Find where the given text appears and provide that cell's center as [x, y] coordinate. 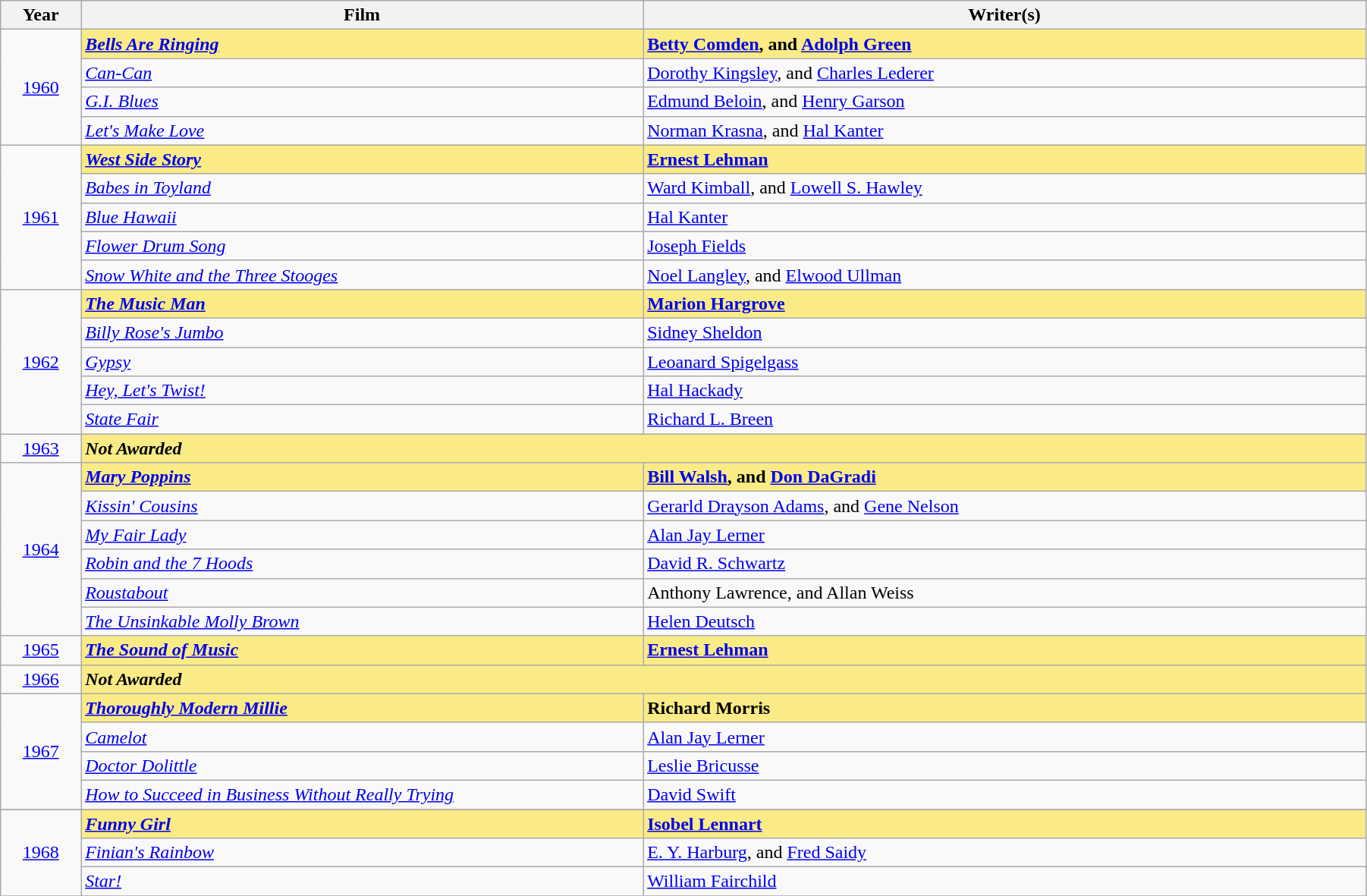
Writer(s) [1004, 15]
1967 [41, 751]
William Fairchild [1004, 882]
Richard Morris [1004, 708]
1960 [41, 87]
Betty Comden, and Adolph Green [1004, 44]
Can-Can [363, 73]
1966 [41, 679]
1965 [41, 650]
Richard L. Breen [1004, 420]
Snow White and the Three Stooges [363, 275]
The Sound of Music [363, 650]
1963 [41, 448]
Helen Deutsch [1004, 621]
1964 [41, 549]
Funny Girl [363, 823]
Flower Drum Song [363, 246]
Doctor Dolittle [363, 766]
1962 [41, 361]
Isobel Lennart [1004, 823]
Dorothy Kingsley, and Charles Lederer [1004, 73]
Finian's Rainbow [363, 853]
Kissin' Cousins [363, 506]
David R. Schwartz [1004, 564]
Bill Walsh, and Don DaGradi [1004, 477]
Edmund Beloin, and Henry Garson [1004, 102]
West Side Story [363, 159]
Star! [363, 882]
Gypsy [363, 362]
Ward Kimball, and Lowell S. Hawley [1004, 188]
State Fair [363, 420]
The Music Man [363, 303]
Robin and the 7 Hoods [363, 564]
Camelot [363, 737]
Blue Hawaii [363, 217]
Film [363, 15]
Leoanard Spigelgass [1004, 362]
Billy Rose's Jumbo [363, 332]
Leslie Bricusse [1004, 766]
Gerarld Drayson Adams, and Gene Nelson [1004, 506]
Anthony Lawrence, and Allan Weiss [1004, 593]
G.I. Blues [363, 102]
Mary Poppins [363, 477]
Joseph Fields [1004, 246]
1961 [41, 217]
My Fair Lady [363, 535]
E. Y. Harburg, and Fred Saidy [1004, 853]
Sidney Sheldon [1004, 332]
Hal Kanter [1004, 217]
Hal Hackady [1004, 391]
How to Succeed in Business Without Really Trying [363, 794]
Let's Make Love [363, 130]
Babes in Toyland [363, 188]
Marion Hargrove [1004, 303]
Roustabout [363, 593]
Norman Krasna, and Hal Kanter [1004, 130]
Noel Langley, and Elwood Ullman [1004, 275]
Thoroughly Modern Millie [363, 708]
1968 [41, 852]
Bells Are Ringing [363, 44]
The Unsinkable Molly Brown [363, 621]
Hey, Let's Twist! [363, 391]
Year [41, 15]
David Swift [1004, 794]
